Determine the (x, y) coordinate at the center of the cell enclosing the given text.  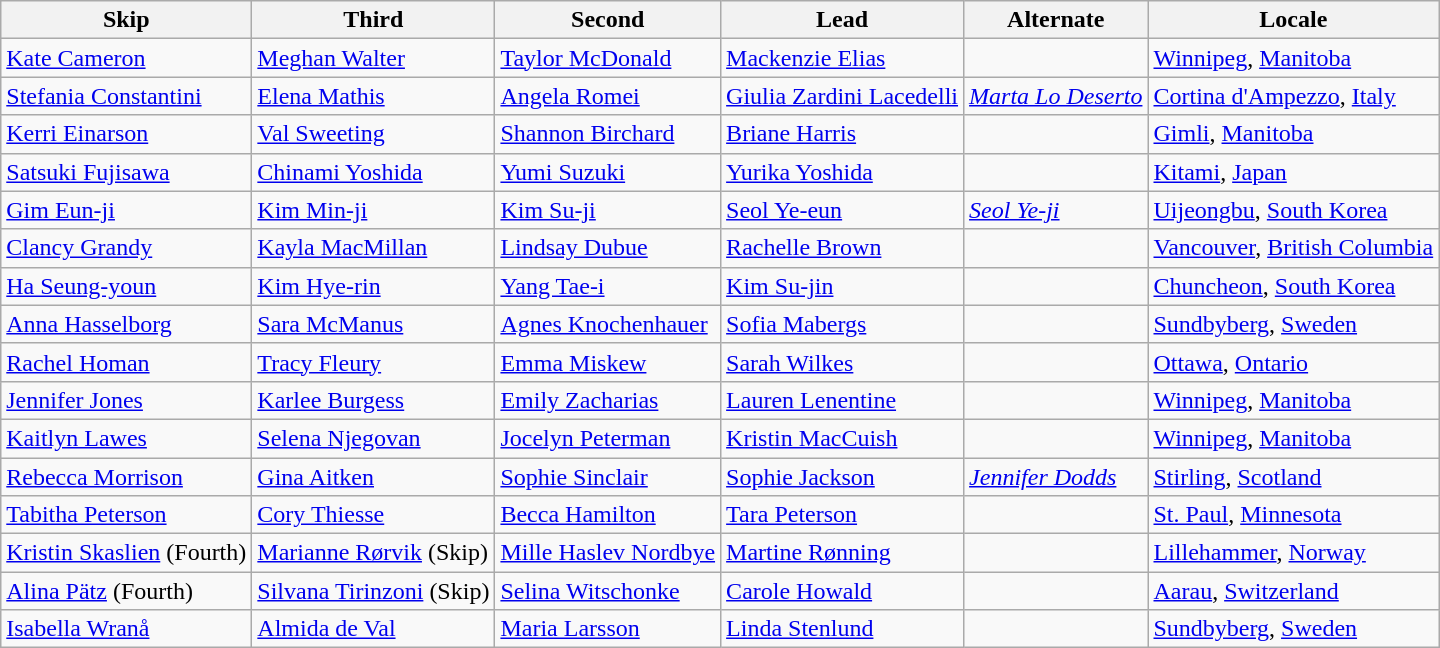
Cortina d'Ampezzo, Italy (1294, 96)
Gim Eun-ji (126, 210)
Meghan Walter (374, 58)
Agnes Knochenhauer (608, 324)
Kim Hye-rin (374, 286)
Kate Cameron (126, 58)
Chuncheon, South Korea (1294, 286)
Marianne Rørvik (Skip) (374, 553)
Stirling, Scotland (1294, 477)
Seol Ye-ji (1056, 210)
Ha Seung-youn (126, 286)
Isabella Wranå (126, 629)
Selena Njegovan (374, 438)
Kristin Skaslien (Fourth) (126, 553)
Cory Thiesse (374, 515)
Locale (1294, 20)
Emma Miskew (608, 362)
Lauren Lenentine (842, 400)
Clancy Grandy (126, 248)
Kerri Einarson (126, 134)
Carole Howald (842, 591)
Anna Hasselborg (126, 324)
Kim Su-jin (842, 286)
Sophie Jackson (842, 477)
Lead (842, 20)
Second (608, 20)
Lillehammer, Norway (1294, 553)
Aarau, Switzerland (1294, 591)
Third (374, 20)
Chinami Yoshida (374, 172)
Emily Zacharias (608, 400)
Selina Witschonke (608, 591)
St. Paul, Minnesota (1294, 515)
Tabitha Peterson (126, 515)
Almida de Val (374, 629)
Jennifer Dodds (1056, 477)
Vancouver, British Columbia (1294, 248)
Martine Rønning (842, 553)
Seol Ye-eun (842, 210)
Yurika Yoshida (842, 172)
Kim Su-ji (608, 210)
Gimli, Manitoba (1294, 134)
Sofia Mabergs (842, 324)
Tara Peterson (842, 515)
Karlee Burgess (374, 400)
Tracy Fleury (374, 362)
Val Sweeting (374, 134)
Kristin MacCuish (842, 438)
Skip (126, 20)
Elena Mathis (374, 96)
Taylor McDonald (608, 58)
Sophie Sinclair (608, 477)
Mille Haslev Nordbye (608, 553)
Rachelle Brown (842, 248)
Sarah Wilkes (842, 362)
Kim Min-ji (374, 210)
Linda Stenlund (842, 629)
Giulia Zardini Lacedelli (842, 96)
Shannon Birchard (608, 134)
Jennifer Jones (126, 400)
Briane Harris (842, 134)
Maria Larsson (608, 629)
Becca Hamilton (608, 515)
Silvana Tirinzoni (Skip) (374, 591)
Kitami, Japan (1294, 172)
Marta Lo Deserto (1056, 96)
Rachel Homan (126, 362)
Stefania Constantini (126, 96)
Kayla MacMillan (374, 248)
Ottawa, Ontario (1294, 362)
Uijeongbu, South Korea (1294, 210)
Gina Aitken (374, 477)
Mackenzie Elias (842, 58)
Kaitlyn Lawes (126, 438)
Jocelyn Peterman (608, 438)
Alina Pätz (Fourth) (126, 591)
Yang Tae-i (608, 286)
Lindsay Dubue (608, 248)
Yumi Suzuki (608, 172)
Alternate (1056, 20)
Sara McManus (374, 324)
Satsuki Fujisawa (126, 172)
Rebecca Morrison (126, 477)
Angela Romei (608, 96)
